Return the [x, y] coordinate for the center point of the cell that contains the specified text.  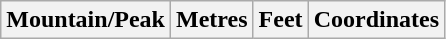
Metres [212, 20]
Feet [280, 20]
Mountain/Peak [86, 20]
Coordinates [376, 20]
